Provide the (X, Y) coordinate of the cell's center where the given text is located.  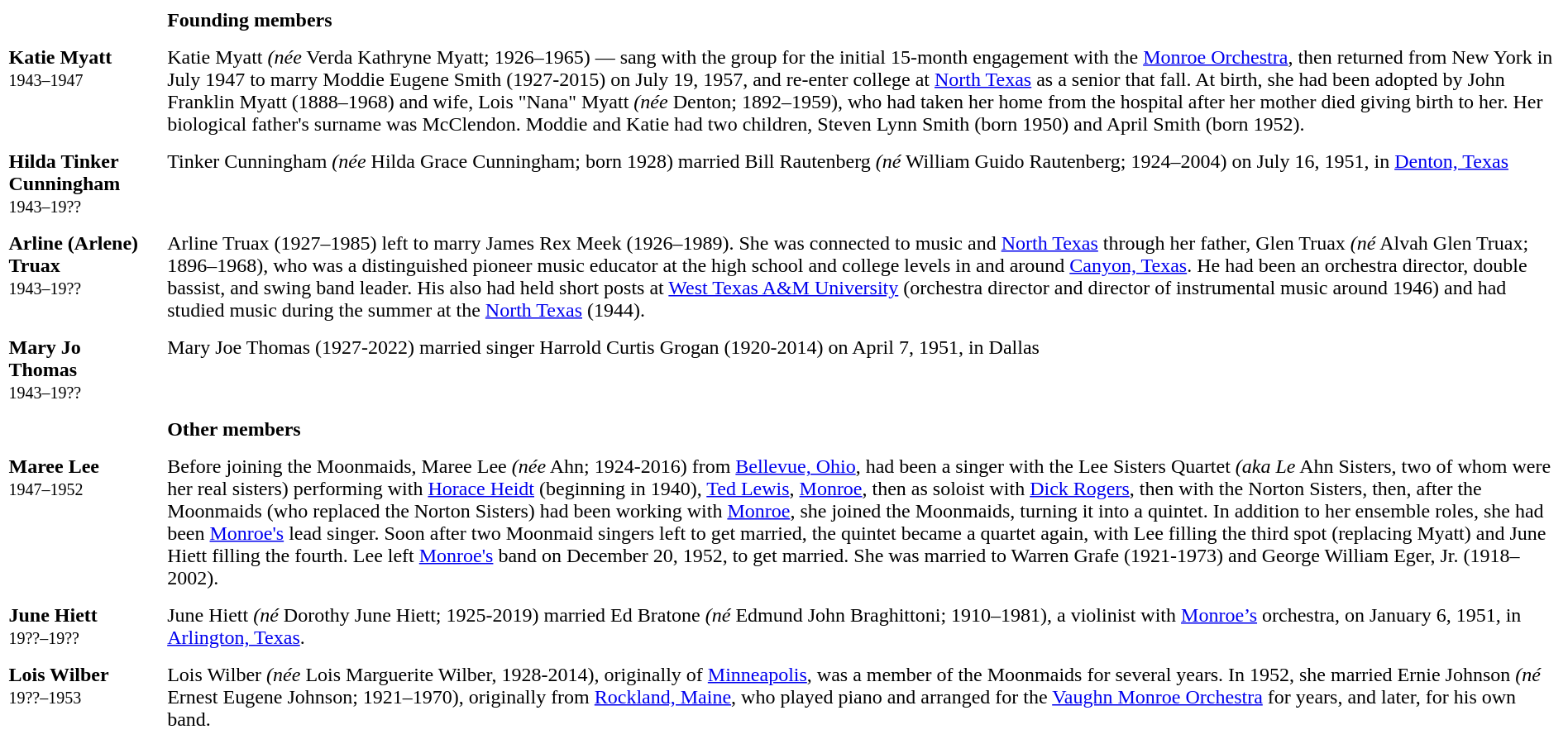
Mary Joe Thomas (1927-2022) married singer Harrold Curtis Grogan (1920-2014) on April 7, 1951, in Dallas (863, 369)
Mary JoThomas1943–19?? (81, 369)
Other members (863, 429)
Arline (Arlene) Truax1943–19?? (81, 276)
Hilda TinkerCunningham1943–19?? (81, 184)
Founding members (863, 20)
June Hiett19??–19?? (81, 627)
Maree Lee1947–1952 (81, 522)
Katie Myatt1943–1947 (81, 91)
Lois Wilber19??–1953 (81, 697)
